Return the [X, Y] coordinate for the center point of the cell that contains the specified text.  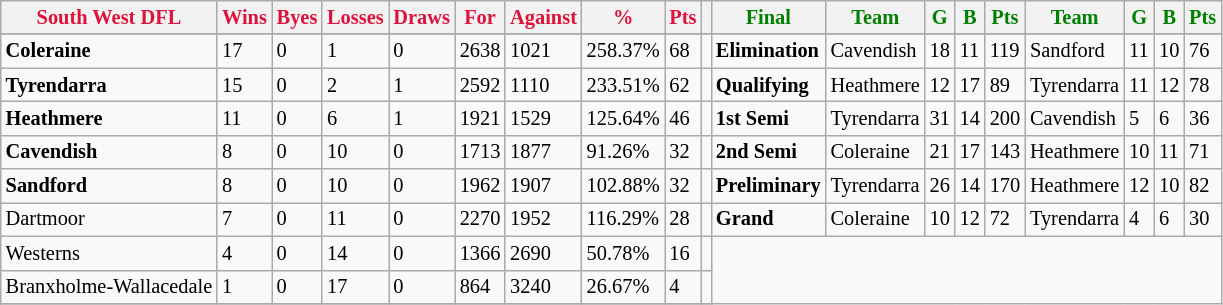
Dartmoor [109, 219]
Qualifying [768, 85]
1877 [544, 152]
Byes [297, 17]
62 [682, 85]
233.51% [624, 85]
1021 [544, 51]
71 [1202, 152]
28 [682, 219]
258.37% [624, 51]
91.26% [624, 152]
89 [1005, 85]
76 [1202, 51]
143 [1005, 152]
1366 [480, 253]
72 [1005, 219]
1952 [544, 219]
26 [940, 186]
2270 [480, 219]
Westerns [109, 253]
200 [1005, 118]
5 [1139, 118]
1st Semi [768, 118]
2690 [544, 253]
Against [544, 17]
119 [1005, 51]
Final [768, 17]
1529 [544, 118]
South West DFL [109, 17]
Preliminary [768, 186]
Draws [421, 17]
82 [1202, 186]
50.78% [624, 253]
68 [682, 51]
15 [244, 85]
2nd Semi [768, 152]
116.29% [624, 219]
125.64% [624, 118]
1962 [480, 186]
864 [480, 287]
21 [940, 152]
1907 [544, 186]
3240 [544, 287]
2638 [480, 51]
46 [682, 118]
31 [940, 118]
18 [940, 51]
1110 [544, 85]
1921 [480, 118]
Grand [768, 219]
2592 [480, 85]
7 [244, 219]
For [480, 17]
Wins [244, 17]
1713 [480, 152]
78 [1202, 85]
Elimination [768, 51]
170 [1005, 186]
36 [1202, 118]
Branxholme-Wallacedale [109, 287]
26.67% [624, 287]
2 [355, 85]
102.88% [624, 186]
30 [1202, 219]
Losses [355, 17]
% [624, 17]
16 [682, 253]
